Identify which cell holds the provided text, then report its (x, y) central coordinate. 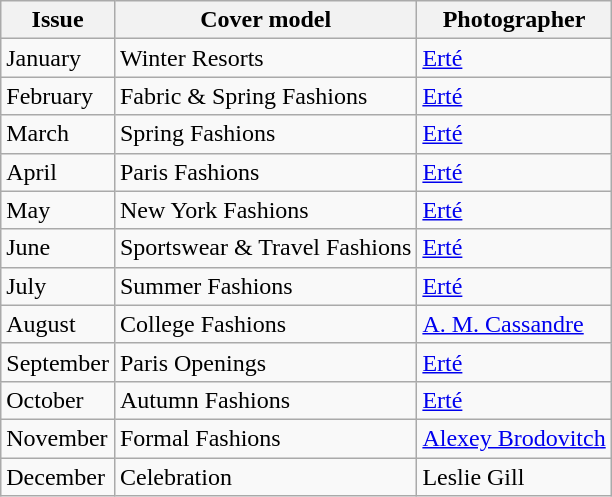
Winter Resorts (265, 58)
Spring Fashions (265, 134)
Issue (58, 20)
May (58, 210)
Cover model (265, 20)
Sportswear & Travel Fashions (265, 248)
Formal Fashions (265, 438)
January (58, 58)
June (58, 248)
August (58, 324)
Autumn Fashions (265, 400)
Celebration (265, 477)
Photographer (514, 20)
December (58, 477)
Leslie Gill (514, 477)
Paris Openings (265, 362)
September (58, 362)
A. M. Cassandre (514, 324)
Paris Fashions (265, 172)
Fabric & Spring Fashions (265, 96)
November (58, 438)
April (58, 172)
College Fashions (265, 324)
March (58, 134)
Alexey Brodovitch (514, 438)
February (58, 96)
Summer Fashions (265, 286)
New York Fashions (265, 210)
July (58, 286)
October (58, 400)
